Return (X, Y) of the center of cell containing provided text 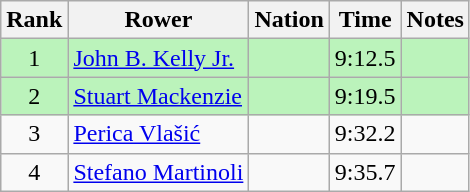
9:12.5 (365, 58)
2 (34, 96)
9:32.2 (365, 134)
Nation (289, 20)
Time (365, 20)
4 (34, 172)
Stuart Mackenzie (158, 96)
Rank (34, 20)
3 (34, 134)
Notes (435, 20)
9:19.5 (365, 96)
9:35.7 (365, 172)
Stefano Martinoli (158, 172)
Rower (158, 20)
John B. Kelly Jr. (158, 58)
1 (34, 58)
Perica Vlašić (158, 134)
